Capture the cell that displays the provided text and extract its [x, y] central coordinate. 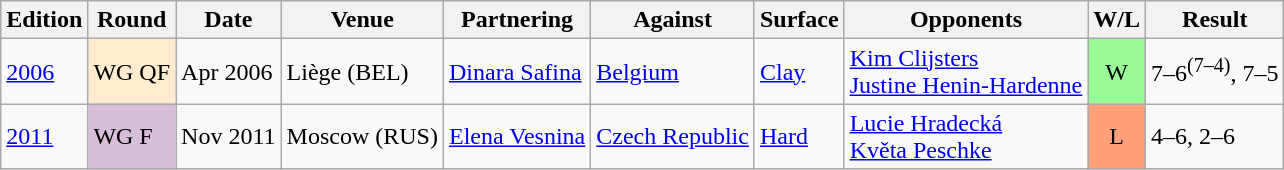
L [1117, 136]
Surface [799, 20]
WG F [132, 136]
Apr 2006 [229, 72]
W [1117, 72]
2011 [44, 136]
W/L [1117, 20]
Against [673, 20]
WG QF [132, 72]
Venue [362, 20]
Liège (BEL) [362, 72]
Belgium [673, 72]
4–6, 2–6 [1215, 136]
2006 [44, 72]
Edition [44, 20]
Partnering [516, 20]
Date [229, 20]
Hard [799, 136]
Elena Vesnina [516, 136]
Kim Clijsters Justine Henin-Hardenne [966, 72]
Dinara Safina [516, 72]
Moscow (RUS) [362, 136]
Result [1215, 20]
Lucie Hradecká Květa Peschke [966, 136]
Clay [799, 72]
Opponents [966, 20]
Nov 2011 [229, 136]
7–6(7–4), 7–5 [1215, 72]
Czech Republic [673, 136]
Round [132, 20]
